Determine the [x, y] coordinate at the center of the cell enclosing the given text.  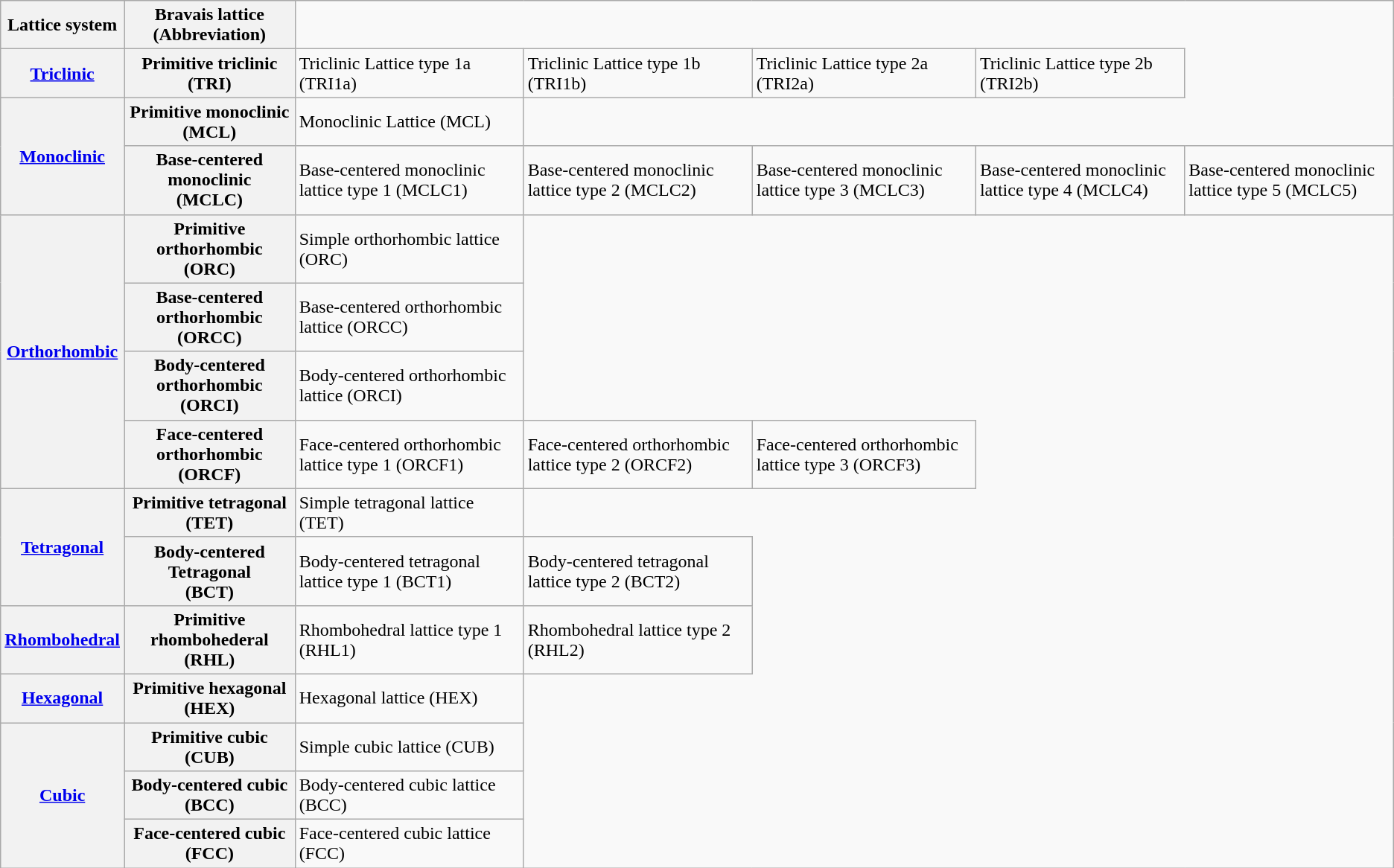
Body-centered orthorhombic(ORCI) [209, 386]
Cubic [63, 795]
Simple cubic lattice (CUB) [410, 746]
Body-centered Tetragonal(BCT) [209, 571]
Rhombohedral lattice type 1 (RHL1) [410, 639]
Face-centered orthorhombic lattice type 1 (ORCF1) [410, 454]
Face-centered orthorhombic lattice type 2 (ORCF2) [637, 454]
Primitive rhombohederal(RHL) [209, 639]
Triclinic Lattice type 1a (TRI1a) [410, 73]
Hexagonal [63, 698]
Primitive hexagonal(HEX) [209, 698]
Primitive tetragonal(TET) [209, 512]
Body-centered orthorhombic lattice (ORCI) [410, 386]
Body-centered cubic lattice (BCC) [410, 795]
Triclinic Lattice type 2a (TRI2a) [864, 73]
Triclinic Lattice type 2b (TRI2b) [1080, 73]
Base-centered orthorhombic(ORCC) [209, 317]
Base-centered orthorhombic lattice (ORCC) [410, 317]
Body-centered tetragonal lattice type 2 (BCT2) [637, 571]
Base-centered monoclinic lattice type 2 (MCLC2) [637, 180]
Base-centered monoclinic(MCLC) [209, 180]
Face-centered orthorhombic lattice type 3 (ORCF3) [864, 454]
Base-centered monoclinic lattice type 4 (MCLC4) [1080, 180]
Body-centered tetragonal lattice type 1 (BCT1) [410, 571]
Rhombohedral lattice type 2 (RHL2) [637, 639]
Orthorhombic [63, 351]
Base-centered monoclinic lattice type 3 (MCLC3) [864, 180]
Face-centered cubic(FCC) [209, 844]
Bravais lattice(Abbreviation) [209, 25]
Primitive triclinic(TRI) [209, 73]
Body-centered cubic(BCC) [209, 795]
Face-centered orthorhombic(ORCF) [209, 454]
Triclinic Lattice type 1b (TRI1b) [637, 73]
Base-centered monoclinic lattice type 5 (MCLC5) [1289, 180]
Primitive orthorhombic(ORC) [209, 249]
Face-centered cubic lattice (FCC) [410, 844]
Tetragonal [63, 546]
Primitive monoclinic(MCL) [209, 122]
Base-centered monoclinic lattice type 1 (MCLC1) [410, 180]
Triclinic [63, 73]
Simple tetragonal lattice (TET) [410, 512]
Monoclinic [63, 156]
Rhombohedral [63, 639]
Primitive cubic(CUB) [209, 746]
Simple orthorhombic lattice (ORC) [410, 249]
Lattice system [63, 25]
Hexagonal lattice (HEX) [410, 698]
Monoclinic Lattice (MCL) [410, 122]
